Return the (X, Y) coordinate for the center point of the cell that contains the specified text.  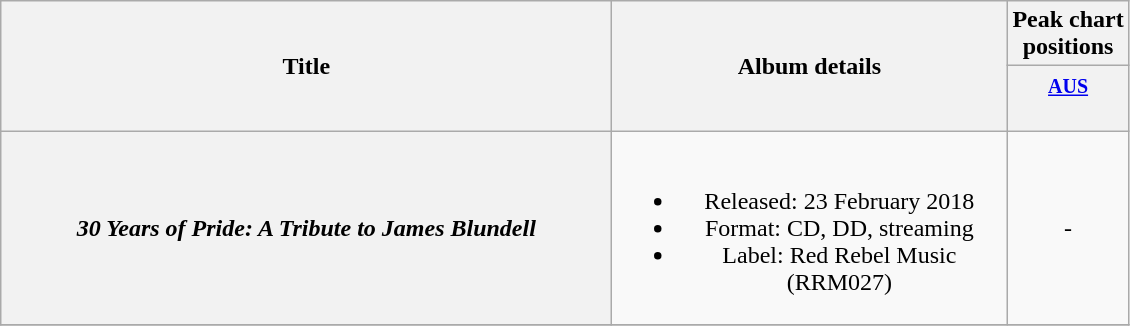
- (1068, 228)
Album details (810, 66)
Title (306, 66)
Released: 23 February 2018Format: CD, DD, streamingLabel: Red Rebel Music (RRM027) (810, 228)
Peak chartpositions (1068, 34)
AUS (1068, 98)
30 Years of Pride: A Tribute to James Blundell (306, 228)
